Pinpoint the cell where the given text exists, returning its (X, Y) midpoint coordinate. 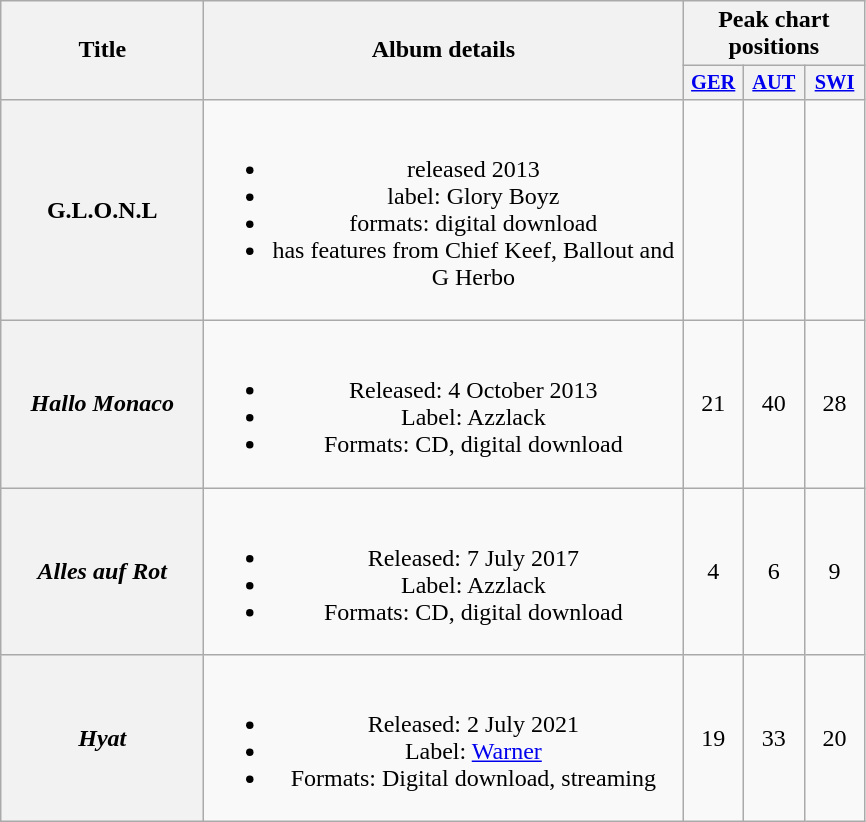
4 (714, 572)
Hallo Monaco (102, 404)
33 (774, 738)
20 (834, 738)
6 (774, 572)
released 2013label: Glory Boyzformats: digital downloadhas features from Chief Keef, Ballout and G Herbo (444, 210)
Alles auf Rot (102, 572)
AUT (774, 83)
Album details (444, 50)
Hyat (102, 738)
SWI (834, 83)
40 (774, 404)
Released: 2 July 2021Label: WarnerFormats: Digital download, streaming (444, 738)
Released: 4 October 2013Label: AzzlackFormats: CD, digital download (444, 404)
19 (714, 738)
GER (714, 83)
21 (714, 404)
Released: 7 July 2017Label: AzzlackFormats: CD, digital download (444, 572)
G.L.O.N.L (102, 210)
28 (834, 404)
Peak chart positions (774, 34)
Title (102, 50)
9 (834, 572)
